Pinpoint the cell where the given text exists, returning its (x, y) midpoint coordinate. 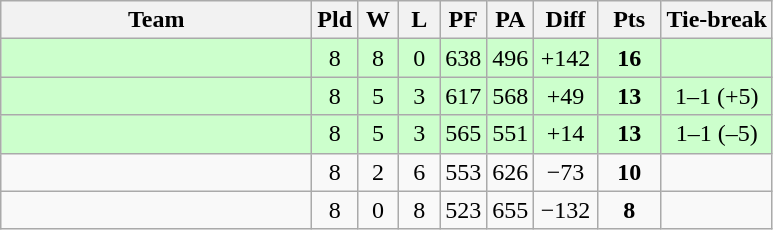
565 (464, 134)
496 (510, 58)
551 (510, 134)
Team (156, 20)
553 (464, 172)
Pld (335, 20)
PF (464, 20)
+14 (566, 134)
1–1 (–5) (717, 134)
655 (510, 210)
+49 (566, 96)
617 (464, 96)
1–1 (+5) (717, 96)
2 (378, 172)
Tie-break (717, 20)
−132 (566, 210)
L (420, 20)
638 (464, 58)
Pts (629, 20)
16 (629, 58)
−73 (566, 172)
W (378, 20)
626 (510, 172)
+142 (566, 58)
Diff (566, 20)
6 (420, 172)
523 (464, 210)
568 (510, 96)
10 (629, 172)
PA (510, 20)
